Find where the given text appears and provide that cell's center as (X, Y) coordinate. 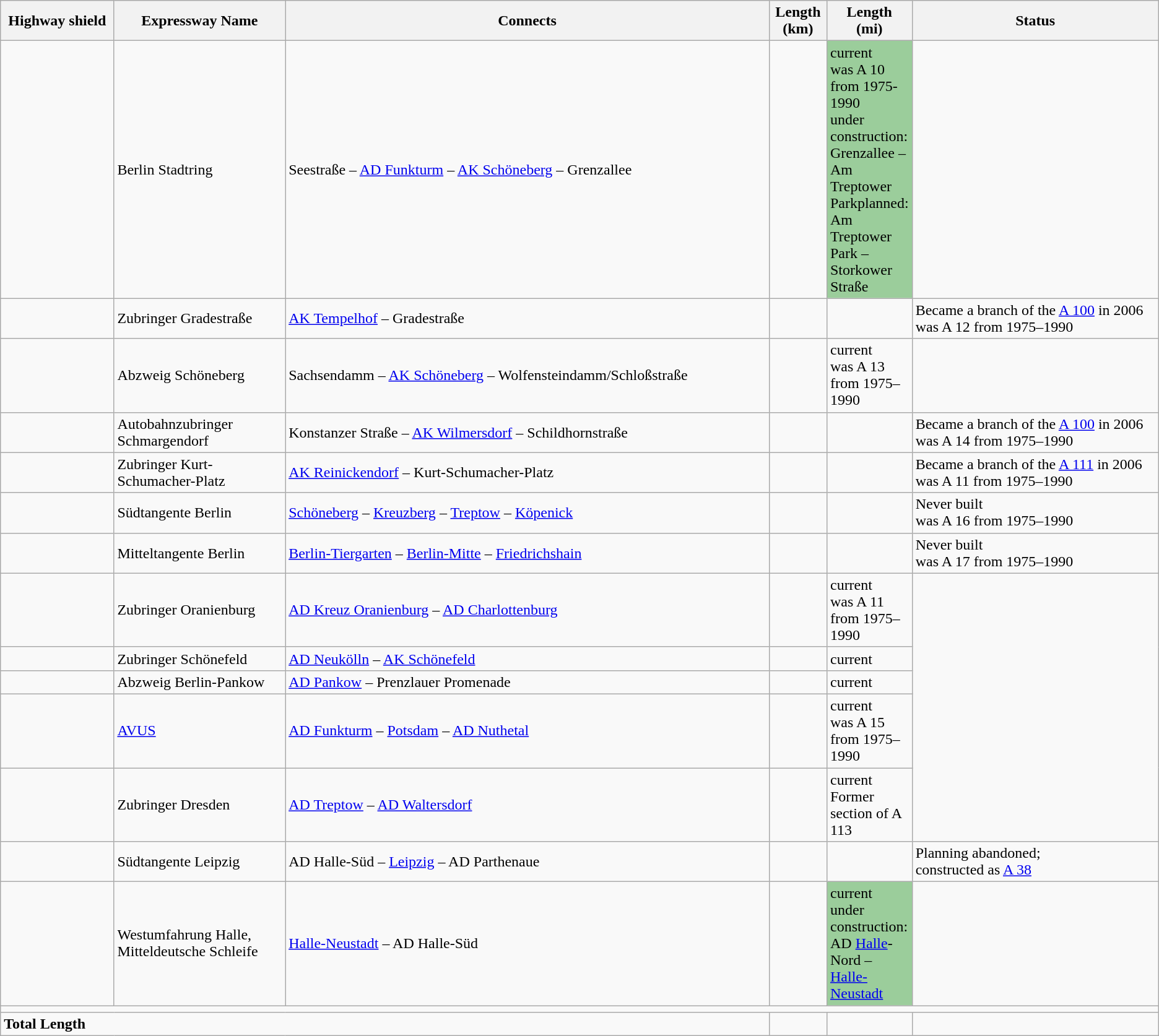
currentFormer section of A 113 (869, 805)
AD Treptow – AD Waltersdorf (527, 805)
Connects (527, 21)
Südtangente Leipzig (199, 861)
Zubringer Dresden (199, 805)
Autobahnzubringer Schmargendorf (199, 432)
AD Pankow – Prenzlauer Promenade (527, 682)
Zubringer Schönefeld (199, 658)
AD Kreuz Oranienburg – AD Charlottenburg (527, 610)
Mitteltangente Berlin (199, 553)
currentwas A 10 from 1975-1990under construction: Grenzallee – Am Treptower Parkplanned: Am Treptower Park – Storkower Straße (869, 170)
Halle-Neustadt – AD Halle-Süd (527, 944)
currentwas A 11 from 1975–1990 (869, 610)
Südtangente Berlin (199, 512)
currentwas A 15 from 1975–1990 (869, 730)
Total Length (385, 1024)
AK Tempelhof – Gradestraße (527, 318)
Highway shield (57, 21)
Planning abandoned;constructed as A 38 (1035, 861)
Berlin-Tiergarten – Berlin-Mitte – Friedrichshain (527, 553)
currentwas A 13 from 1975–1990 (869, 375)
Length(km) (797, 21)
Berlin Stadtring (199, 170)
currentunder construction: AD Halle-Nord – Halle-Neustadt (869, 944)
Zubringer Gradestraße (199, 318)
Became a branch of the A 100 in 2006was A 12 from 1975–1990 (1035, 318)
Never builtwas A 16 from 1975–1990 (1035, 512)
Zubringer Oranienburg (199, 610)
AD Halle-Süd – Leipzig – AD Parthenaue (527, 861)
AVUS (199, 730)
Never builtwas A 17 from 1975–1990 (1035, 553)
Became a branch of the A 100 in 2006was A 14 from 1975–1990 (1035, 432)
Length(mi) (869, 21)
AD Funkturm – Potsdam – AD Nuthetal (527, 730)
Westumfahrung Halle, Mitteldeutsche Schleife (199, 944)
Zubringer Kurt-Schumacher-Platz (199, 473)
Schöneberg – Kreuzberg – Treptow – Köpenick (527, 512)
Expressway Name (199, 21)
AD Neukölln – AK Schönefeld (527, 658)
Abzweig Berlin-Pankow (199, 682)
Status (1035, 21)
Became a branch of the A 111 in 2006was A 11 from 1975–1990 (1035, 473)
Seestraße – AD Funkturm – AK Schöneberg – Grenzallee (527, 170)
Konstanzer Straße – AK Wilmersdorf – Schildhornstraße (527, 432)
AK Reinickendorf – Kurt-Schumacher-Platz (527, 473)
Abzweig Schöneberg (199, 375)
Sachsendamm – AK Schöneberg – Wolfensteindamm/Schloßstraße (527, 375)
